Return (x, y) of the center of cell containing provided text 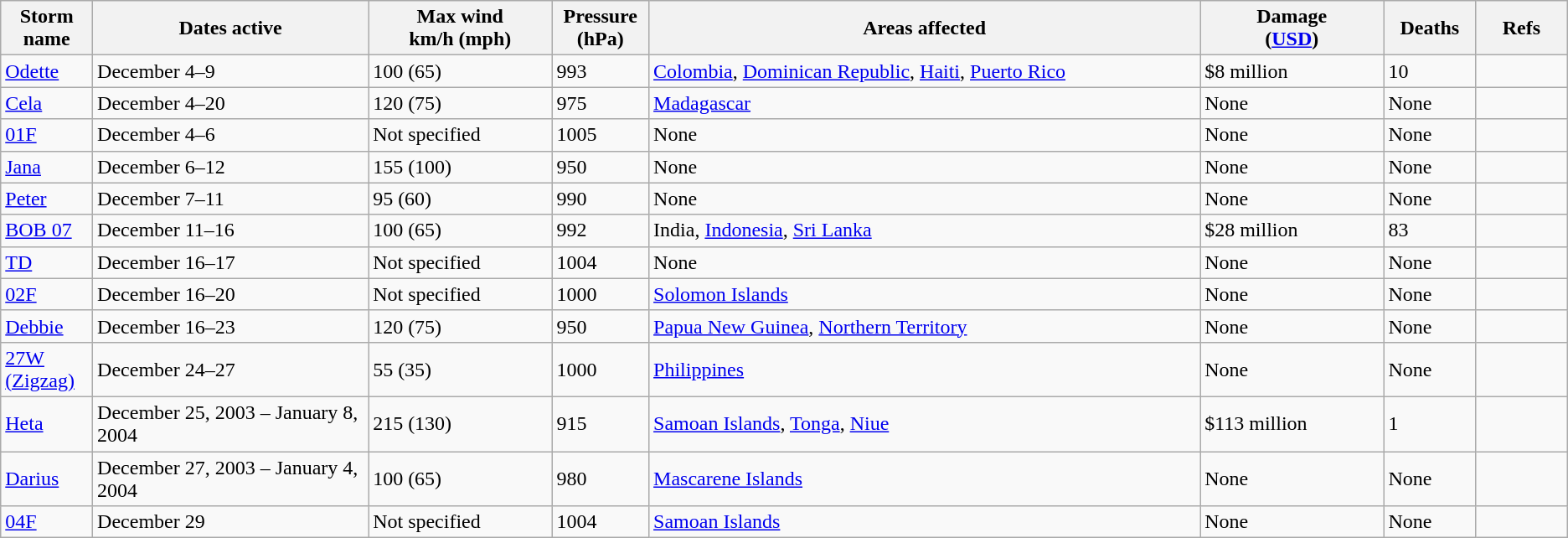
04F (47, 522)
Areas affected (925, 28)
December 16–17 (231, 262)
December 7–11 (231, 199)
December 11–16 (231, 230)
Max windkm/h (mph) (461, 28)
1005 (601, 135)
Jana (47, 167)
55 (35) (461, 369)
Philippines (925, 369)
December 6–12 (231, 167)
915 (601, 424)
990 (601, 199)
27W (Zigzag) (47, 369)
BOB 07 (47, 230)
$113 million (1292, 424)
India, Indonesia, Sri Lanka (925, 230)
$8 million (1292, 71)
Deaths (1430, 28)
Storm name (47, 28)
December 29 (231, 522)
Heta (47, 424)
Odette (47, 71)
December 4–20 (231, 103)
Mascarene Islands (925, 478)
Colombia, Dominican Republic, Haiti, Puerto Rico (925, 71)
December 16–20 (231, 294)
Refs (1522, 28)
01F (47, 135)
Damage(USD) (1292, 28)
Debbie (47, 326)
95 (60) (461, 199)
980 (601, 478)
215 (130) (461, 424)
975 (601, 103)
December 16–23 (231, 326)
Samoan Islands, Tonga, Niue (925, 424)
Samoan Islands (925, 522)
1 (1430, 424)
December 27, 2003 – January 4, 2004 (231, 478)
83 (1430, 230)
Cela (47, 103)
Darius (47, 478)
02F (47, 294)
Papua New Guinea, Northern Territory (925, 326)
December 25, 2003 – January 8, 2004 (231, 424)
10 (1430, 71)
155 (100) (461, 167)
Solomon Islands (925, 294)
Dates active (231, 28)
Peter (47, 199)
December 4–6 (231, 135)
$28 million (1292, 230)
993 (601, 71)
December 4–9 (231, 71)
December 24–27 (231, 369)
TD (47, 262)
992 (601, 230)
Madagascar (925, 103)
Pressure(hPa) (601, 28)
